Pinpoint the cell where the given text exists, returning its (X, Y) midpoint coordinate. 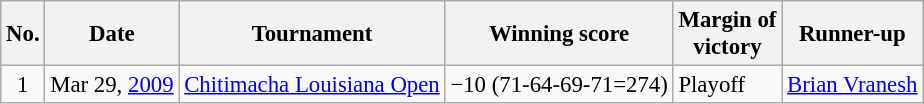
Date (112, 34)
−10 (71-64-69-71=274) (559, 85)
Margin ofvictory (728, 34)
Tournament (312, 34)
Playoff (728, 85)
Winning score (559, 34)
Chitimacha Louisiana Open (312, 85)
No. (23, 34)
Brian Vranesh (852, 85)
1 (23, 85)
Runner-up (852, 34)
Mar 29, 2009 (112, 85)
